Determine the (x, y) coordinate at the center of the cell enclosing the given text.  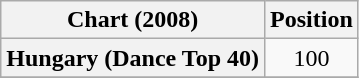
100 (312, 58)
Chart (2008) (133, 20)
Position (312, 20)
Hungary (Dance Top 40) (133, 58)
